For the text-containing cell, return its midpoint in (x, y) coordinate format. 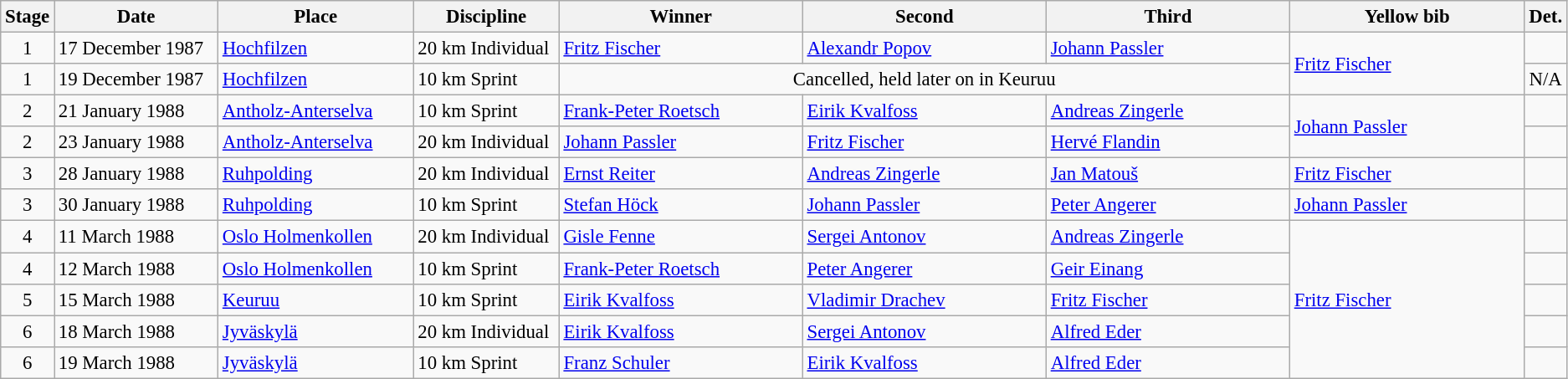
28 January 1988 (136, 174)
N/A (1546, 79)
Third (1168, 17)
18 March 1988 (136, 331)
23 January 1988 (136, 142)
17 December 1987 (136, 49)
Yellow bib (1407, 17)
11 March 1988 (136, 237)
Cancelled, held later on in Keuruu (924, 79)
12 March 1988 (136, 269)
Vladimir Drachev (924, 300)
Ernst Reiter (681, 174)
Stage (28, 17)
Alexandr Popov (924, 49)
Winner (681, 17)
15 March 1988 (136, 300)
Place (316, 17)
Franz Schuler (681, 362)
Geir Einang (1168, 269)
21 January 1988 (136, 111)
Jan Matouš (1168, 174)
Stefan Höck (681, 205)
19 December 1987 (136, 79)
Gisle Fenne (681, 237)
Discipline (486, 17)
Second (924, 17)
Date (136, 17)
Hervé Flandin (1168, 142)
Keuruu (316, 300)
30 January 1988 (136, 205)
Det. (1546, 17)
19 March 1988 (136, 362)
5 (28, 300)
